Detect which cell encompasses the target text, then output its [x, y] center coordinate. 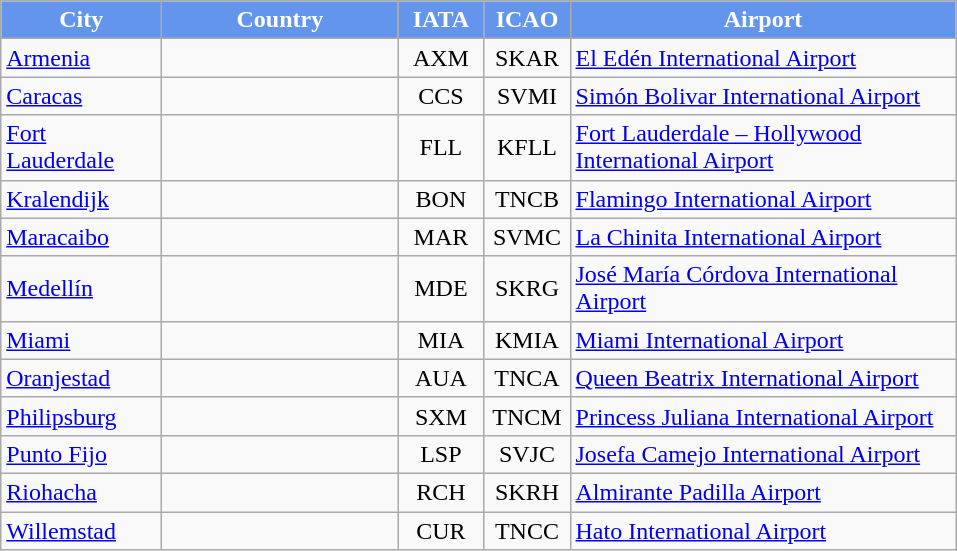
Fort Lauderdale [82, 148]
KFLL [527, 148]
SKRH [527, 492]
Kralendijk [82, 199]
Oranjestad [82, 378]
Punto Fijo [82, 454]
MDE [441, 288]
Country [280, 20]
La Chinita International Airport [763, 237]
José María Córdova International Airport [763, 288]
Simón Bolivar International Airport [763, 96]
KMIA [527, 340]
CUR [441, 531]
ICAO [527, 20]
Flamingo International Airport [763, 199]
TNCB [527, 199]
Philipsburg [82, 416]
LSP [441, 454]
TNCC [527, 531]
Riohacha [82, 492]
SVMI [527, 96]
El Edén International Airport [763, 58]
Hato International Airport [763, 531]
Miami [82, 340]
Princess Juliana International Airport [763, 416]
CCS [441, 96]
BON [441, 199]
Medellín [82, 288]
Airport [763, 20]
MAR [441, 237]
Willemstad [82, 531]
SVMC [527, 237]
Almirante Padilla Airport [763, 492]
SVJC [527, 454]
AUA [441, 378]
Maracaibo [82, 237]
MIA [441, 340]
FLL [441, 148]
Miami International Airport [763, 340]
SKRG [527, 288]
Caracas [82, 96]
TNCA [527, 378]
AXM [441, 58]
SXM [441, 416]
Armenia [82, 58]
SKAR [527, 58]
IATA [441, 20]
Queen Beatrix International Airport [763, 378]
Josefa Camejo International Airport [763, 454]
RCH [441, 492]
Fort Lauderdale – Hollywood International Airport [763, 148]
City [82, 20]
TNCM [527, 416]
